Return the (x, y) coordinate for the center point of the cell that contains the specified text.  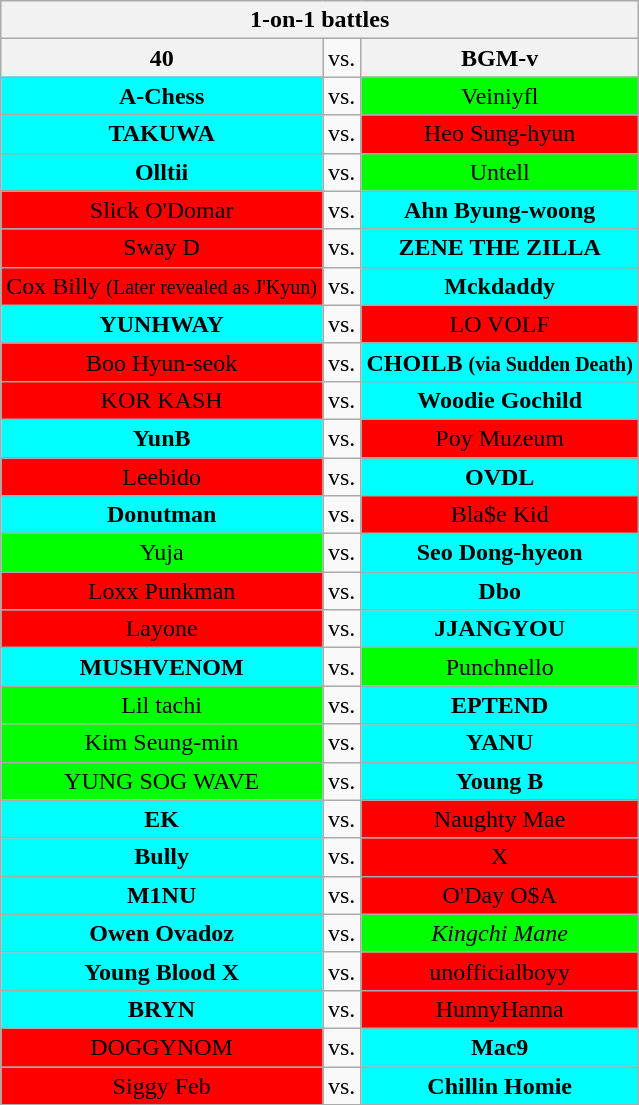
MUSHVENOM (162, 667)
Heo Sung-hyun (500, 134)
Punchnello (500, 667)
HunnyHanna (500, 1009)
M1NU (162, 895)
YunB (162, 438)
YUNG SOG WAVE (162, 781)
Young B (500, 781)
Dbo (500, 591)
LO VOLF (500, 324)
Siggy Feb (162, 1085)
Chillin Homie (500, 1085)
Veiniyfl (500, 96)
Owen Ovadoz (162, 933)
Untell (500, 172)
Ahn Byung-woong (500, 210)
Seo Dong-hyeon (500, 553)
Mckdaddy (500, 286)
Cox Billy (Later revealed as J'Kyun) (162, 286)
1-on-1 battles (320, 20)
TAKUWA (162, 134)
Loxx Punkman (162, 591)
Young Blood X (162, 971)
KOR KASH (162, 400)
Boo Hyun-seok (162, 362)
Mac9 (500, 1047)
DOGGYNOM (162, 1047)
ZENE THE ZILLA (500, 248)
Leebido (162, 477)
Bully (162, 857)
BGM-v (500, 58)
Lil tachi (162, 705)
Naughty Mae (500, 819)
Poy Muzeum (500, 438)
CHOILB (via Sudden Death) (500, 362)
Slick O'Domar (162, 210)
Layone (162, 629)
A-Chess (162, 96)
Donutman (162, 515)
OVDL (500, 477)
BRYN (162, 1009)
Bla$e Kid (500, 515)
YUNHWAY (162, 324)
Woodie Gochild (500, 400)
O'Day O$A (500, 895)
EPTEND (500, 705)
Kim Seung-min (162, 743)
EK (162, 819)
Sway D (162, 248)
unofficialboyy (500, 971)
JJANGYOU (500, 629)
Yuja (162, 553)
Kingchi Mane (500, 933)
Olltii (162, 172)
X (500, 857)
YANU (500, 743)
40 (162, 58)
